Search for the cell housing the specified text and yield its (X, Y) center coordinate. 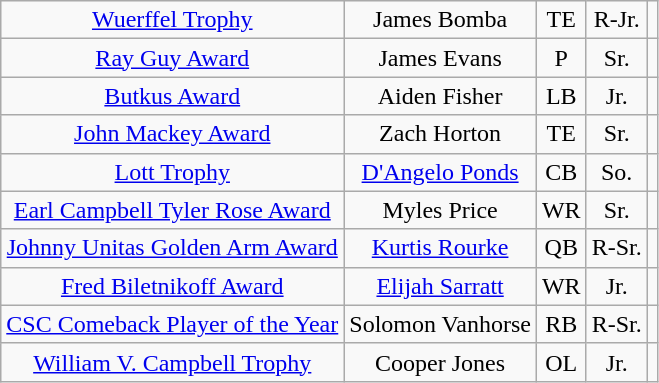
D'Angelo Ponds (440, 172)
Ray Guy Award (172, 58)
Wuerffel Trophy (172, 20)
CB (561, 172)
Solomon Vanhorse (440, 324)
QB (561, 248)
James Evans (440, 58)
Earl Campbell Tyler Rose Award (172, 210)
William V. Campbell Trophy (172, 362)
James Bomba (440, 20)
LB (561, 96)
Lott Trophy (172, 172)
OL (561, 362)
CSC Comeback Player of the Year (172, 324)
R-Jr. (616, 20)
Myles Price (440, 210)
Zach Horton (440, 134)
RB (561, 324)
Johnny Unitas Golden Arm Award (172, 248)
Kurtis Rourke (440, 248)
Cooper Jones (440, 362)
So. (616, 172)
Fred Biletnikoff Award (172, 286)
Aiden Fisher (440, 96)
P (561, 58)
Butkus Award (172, 96)
John Mackey Award (172, 134)
Elijah Sarratt (440, 286)
